From the cell containing the given text, extract its center point as (X, Y) coordinate. 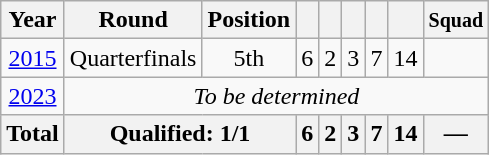
Year (33, 20)
Position (249, 20)
— (456, 134)
5th (249, 58)
Squad (456, 20)
To be determined (276, 96)
Total (33, 134)
Qualified: 1/1 (180, 134)
2023 (33, 96)
2015 (33, 58)
Round (133, 20)
Quarterfinals (133, 58)
